Identify which cell holds the provided text, then report its [X, Y] central coordinate. 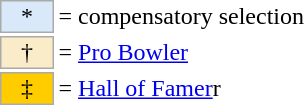
‡ [27, 88]
* [27, 16]
† [27, 52]
